Provide the (X, Y) coordinate of the cell's center where the given text is located.  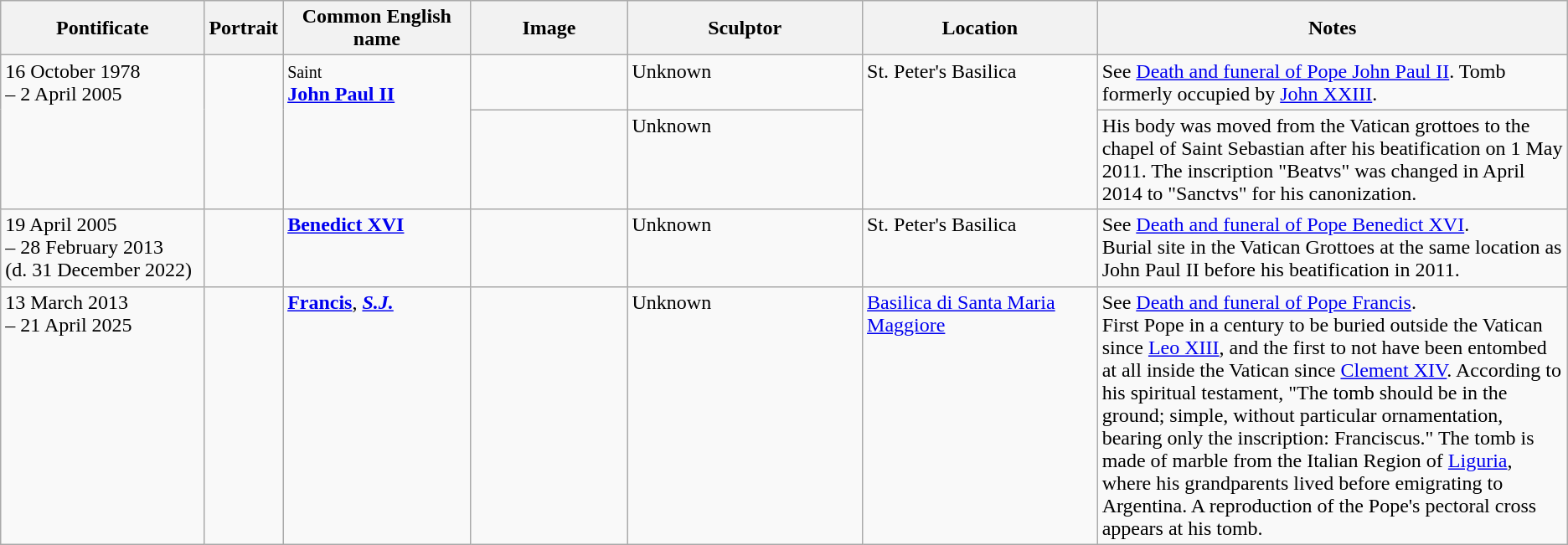
Location (980, 28)
Francis, S.J. (377, 415)
Benedict XVI (377, 248)
See Death and funeral of Pope Benedict XVI.Burial site in the Vatican Grottoes at the same location as John Paul II before his beatification in 2011. (1332, 248)
Pontificate (102, 28)
13 March 2013 – 21 April 2025 (102, 415)
See Death and funeral of Pope John Paul II. Tomb formerly occupied by John XXIII. (1332, 82)
Portrait (244, 28)
SaintJohn Paul II (377, 132)
Notes (1332, 28)
16 October 1978– 2 April 2005 (102, 132)
19 April 2005– 28 February 2013(d. 31 December 2022) (102, 248)
Common English name (377, 28)
Image (549, 28)
Sculptor (745, 28)
Basilica di Santa Maria Maggiore (980, 415)
